Provide the [X, Y] coordinate of the cell's center where the given text is located.  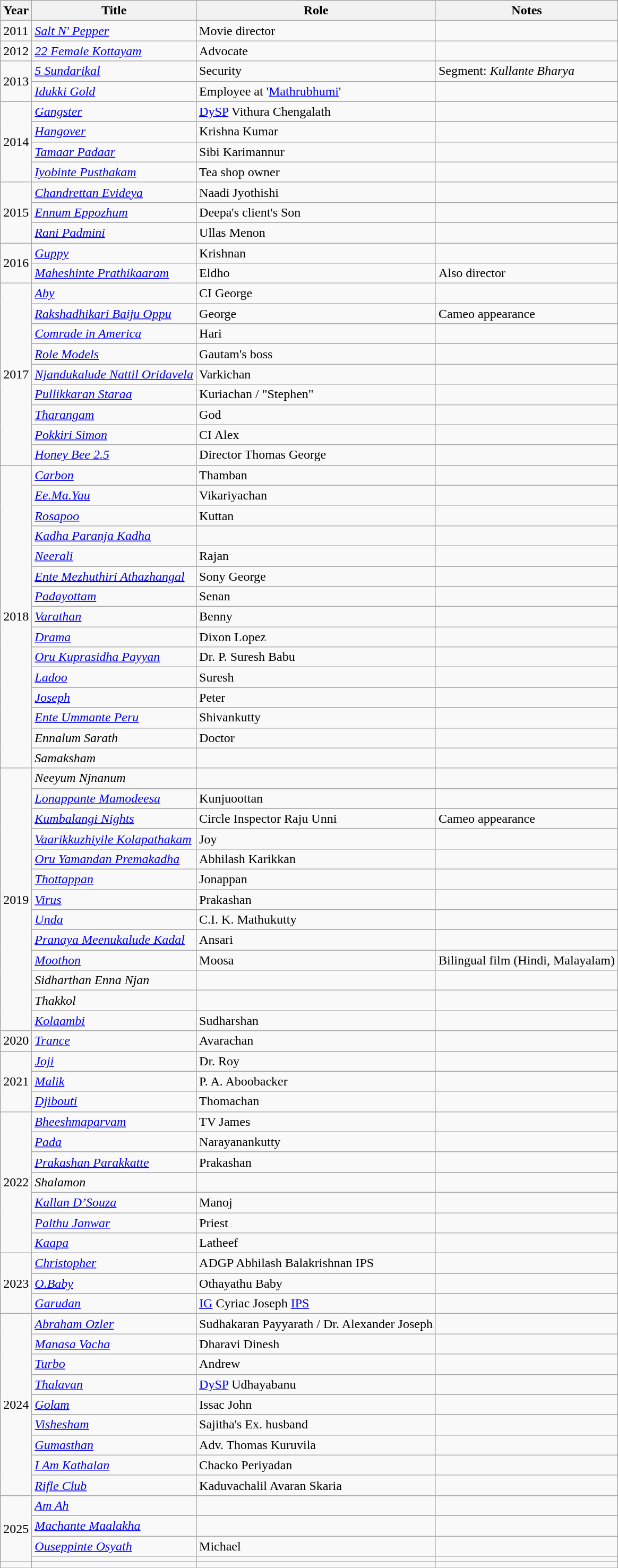
Ee.Ma.Yau [114, 495]
Ente Ummante Peru [114, 718]
Maheshinte Prathikaaram [114, 273]
Krishna Kumar [316, 132]
Employee at 'Mathrubhumi' [316, 91]
Thakkol [114, 1001]
Abraham Ozler [114, 1324]
Pranaya Meenukalude Kadal [114, 940]
2020 [16, 1041]
Oru Yamandan Premakadha [114, 859]
Chandrettan Evideya [114, 192]
Tamaar Padaar [114, 152]
Pullikkaran Staraa [114, 394]
Adv. Thomas Kuruvila [316, 1445]
2025 [16, 1529]
Manoj [316, 1202]
Oru Kuprasidha Payyan [114, 657]
Sudhakaran Payyarath / Dr. Alexander Joseph [316, 1324]
Vishesham [114, 1425]
2016 [16, 263]
Prakashan Parakkatte [114, 1162]
P. A. Aboobacker [316, 1081]
Padayottam [114, 597]
Director Thomas George [316, 455]
Priest [316, 1222]
Shalamon [114, 1182]
Tea shop owner [316, 172]
Am Ah [114, 1505]
Honey Bee 2.5 [114, 455]
Dr. Roy [316, 1061]
Shivankutty [316, 718]
Abhilash Karikkan [316, 859]
Tharangam [114, 415]
Garudan [114, 1304]
Unda [114, 920]
Rifle Club [114, 1485]
2021 [16, 1081]
Senan [316, 597]
2018 [16, 617]
Ullas Menon [316, 232]
Kaduvachalil Avaran Skaria [316, 1485]
Issac John [316, 1405]
Thalavan [114, 1384]
Hari [316, 334]
Neeyum Njnanum [114, 778]
Ennum Eppozhum [114, 212]
Thomachan [316, 1101]
Carbon [114, 475]
Gangster [114, 111]
Ouseppinte Osyath [114, 1546]
Title [114, 11]
Joji [114, 1061]
Comrade in America [114, 334]
Peter [316, 697]
Ente Mezhuthiri Athazhangal [114, 576]
CI Alex [316, 435]
Deepa's client's Son [316, 212]
Role [316, 11]
Security [316, 71]
Pada [114, 1142]
Machante Maalakha [114, 1526]
Moothon [114, 960]
Turbo [114, 1364]
Eldho [316, 273]
Othayathu Baby [316, 1283]
Kadha Paranja Kadha [114, 536]
Gumasthan [114, 1445]
Joseph [114, 697]
Sajitha's Ex. husband [316, 1425]
Bilingual film (Hindi, Malayalam) [527, 960]
IG Cyriac Joseph IPS [316, 1304]
Manasa Vacha [114, 1344]
Gautam's boss [316, 354]
Rakshadhikari Baiju Oppu [114, 314]
2011 [16, 31]
Malik [114, 1081]
Avarachan [316, 1041]
Kallan D’Souza [114, 1202]
Year [16, 11]
Thottappan [114, 879]
2022 [16, 1182]
2023 [16, 1283]
Christopher [114, 1263]
O.Baby [114, 1283]
Movie director [316, 31]
Idukki Gold [114, 91]
Varathan [114, 617]
Kumbalangi Nights [114, 819]
George [316, 314]
Andrew [316, 1364]
2017 [16, 375]
Kuriachan / "Stephen" [316, 394]
Varkichan [316, 374]
Kolaambi [114, 1021]
Golam [114, 1405]
Ennalum Sarath [114, 738]
Thamban [316, 475]
I Am Kathalan [114, 1465]
Lonappante Mamodeesa [114, 798]
2015 [16, 212]
Rani Padmini [114, 232]
2013 [16, 81]
Joy [316, 839]
Djibouti [114, 1101]
Role Models [114, 354]
2024 [16, 1405]
Rajan [316, 556]
Suresh [316, 677]
2019 [16, 899]
Ladoo [114, 677]
Vikariyachan [316, 495]
Hangover [114, 132]
2012 [16, 51]
C.I. K. Mathukutty [316, 920]
Benny [316, 617]
Samaksham [114, 758]
Kaapa [114, 1243]
Sibi Karimannur [316, 152]
Doctor [316, 738]
5 Sundarikal [114, 71]
Ansari [316, 940]
Chacko Periyadan [316, 1465]
Also director [527, 273]
Sony George [316, 576]
Trance [114, 1041]
Vaarikkuzhiyile Kolapathakam [114, 839]
CI George [316, 294]
Latheef [316, 1243]
Sidharthan Enna Njan [114, 980]
Rosapoo [114, 515]
DySP Vithura Chengalath [316, 111]
22 Female Kottayam [114, 51]
Krishnan [316, 253]
Palthu Janwar [114, 1222]
ADGP Abhilash Balakrishnan IPS [316, 1263]
Bheeshmaparvam [114, 1122]
DySP Udhayabanu [316, 1384]
God [316, 415]
Jonappan [316, 879]
Neerali [114, 556]
Narayanankutty [316, 1142]
Dharavi Dinesh [316, 1344]
Kunjuoottan [316, 798]
Iyobinte Pusthakam [114, 172]
Kuttan [316, 515]
Dixon Lopez [316, 637]
2014 [16, 142]
Advocate [316, 51]
Virus [114, 900]
Moosa [316, 960]
Guppy [114, 253]
Dr. P. Suresh Babu [316, 657]
Notes [527, 11]
Njandukalude Nattil Oridavela [114, 374]
Michael [316, 1546]
Aby [114, 294]
Salt N' Pepper [114, 31]
TV James [316, 1122]
Drama [114, 637]
Naadi Jyothishi [316, 192]
Segment: Kullante Bharya [527, 71]
Sudharshan [316, 1021]
Pokkiri Simon [114, 435]
Circle Inspector Raju Unni [316, 819]
